Extract the (X, Y) coordinate from the center of the cell holding the provided text.  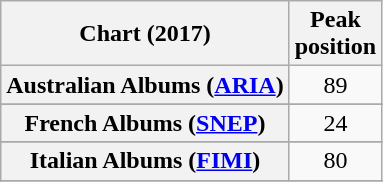
French Albums (SNEP) (145, 123)
Chart (2017) (145, 34)
80 (335, 161)
Italian Albums (FIMI) (145, 161)
89 (335, 85)
24 (335, 123)
Australian Albums (ARIA) (145, 85)
Peakposition (335, 34)
